Find where the given text appears and provide that cell's center as (x, y) coordinate. 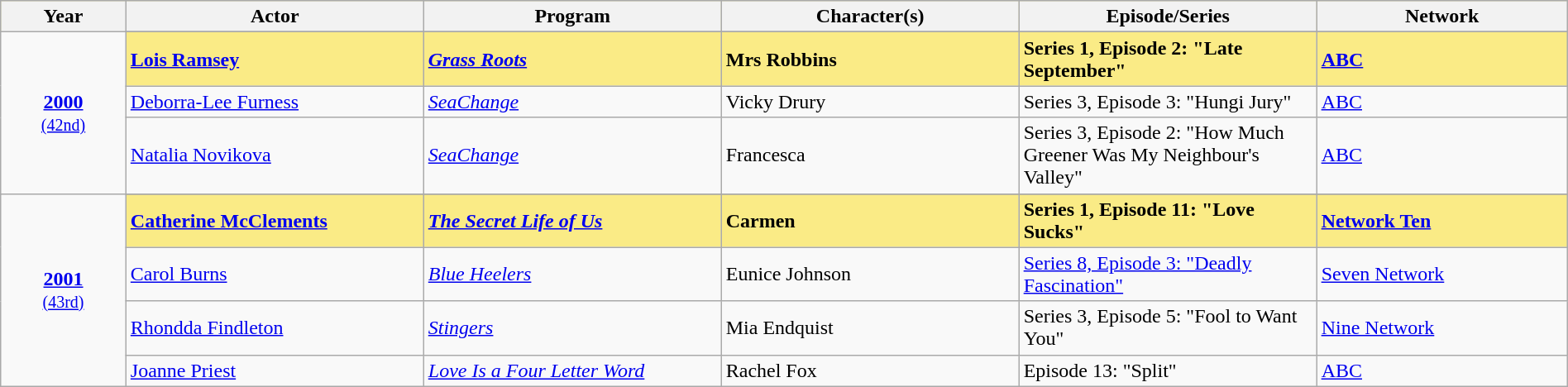
Vicky Drury (870, 102)
Network (1442, 17)
Lois Ramsey (275, 60)
Rhondda Findleton (275, 327)
Series 8, Episode 3: "Deadly Fascination" (1168, 275)
Deborra-Lee Furness (275, 102)
Mia Endquist (870, 327)
Series 1, Episode 11: "Love Sucks" (1168, 220)
Character(s) (870, 17)
Carol Burns (275, 275)
Seven Network (1442, 275)
Eunice Johnson (870, 275)
Grass Roots (572, 60)
Episode 13: "Split" (1168, 370)
Nine Network (1442, 327)
Year (64, 17)
The Secret Life of Us (572, 220)
Series 3, Episode 3: "Hungi Jury" (1168, 102)
Network Ten (1442, 220)
Catherine McClements (275, 220)
Natalia Novikova (275, 155)
Carmen (870, 220)
Joanne Priest (275, 370)
Actor (275, 17)
Program (572, 17)
2000(42nd) (64, 112)
Love Is a Four Letter Word (572, 370)
Stingers (572, 327)
Series 1, Episode 2: "Late September" (1168, 60)
Series 3, Episode 2: "How Much Greener Was My Neighbour's Valley" (1168, 155)
2001(43rd) (64, 289)
Series 3, Episode 5: "Fool to Want You" (1168, 327)
Rachel Fox (870, 370)
Francesca (870, 155)
Blue Heelers (572, 275)
Episode/Series (1168, 17)
Mrs Robbins (870, 60)
